From the cell containing the given text, extract its center point as (x, y) coordinate. 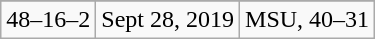
48–16–2 (48, 20)
Sept 28, 2019 (168, 20)
MSU, 40–31 (308, 20)
